Search for the cell housing the specified text and yield its [X, Y] center coordinate. 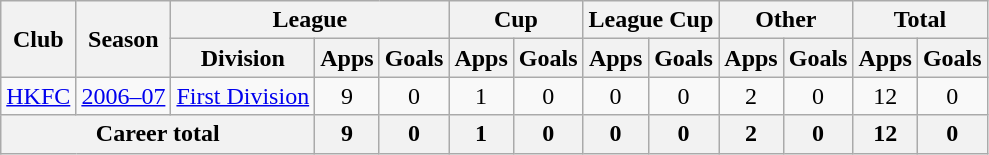
Cup [516, 20]
HKFC [38, 96]
League [310, 20]
First Division [243, 96]
2006–07 [124, 96]
Other [786, 20]
Career total [158, 134]
League Cup [651, 20]
Club [38, 39]
Season [124, 39]
Division [243, 58]
Total [920, 20]
